Extract the [X, Y] coordinate from the center of the cell holding the provided text.  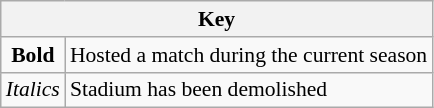
Key [216, 19]
Bold [33, 55]
Hosted a match during the current season [248, 55]
Stadium has been demolished [248, 90]
Italics [33, 90]
